For the text-containing cell, return its midpoint in (X, Y) coordinate format. 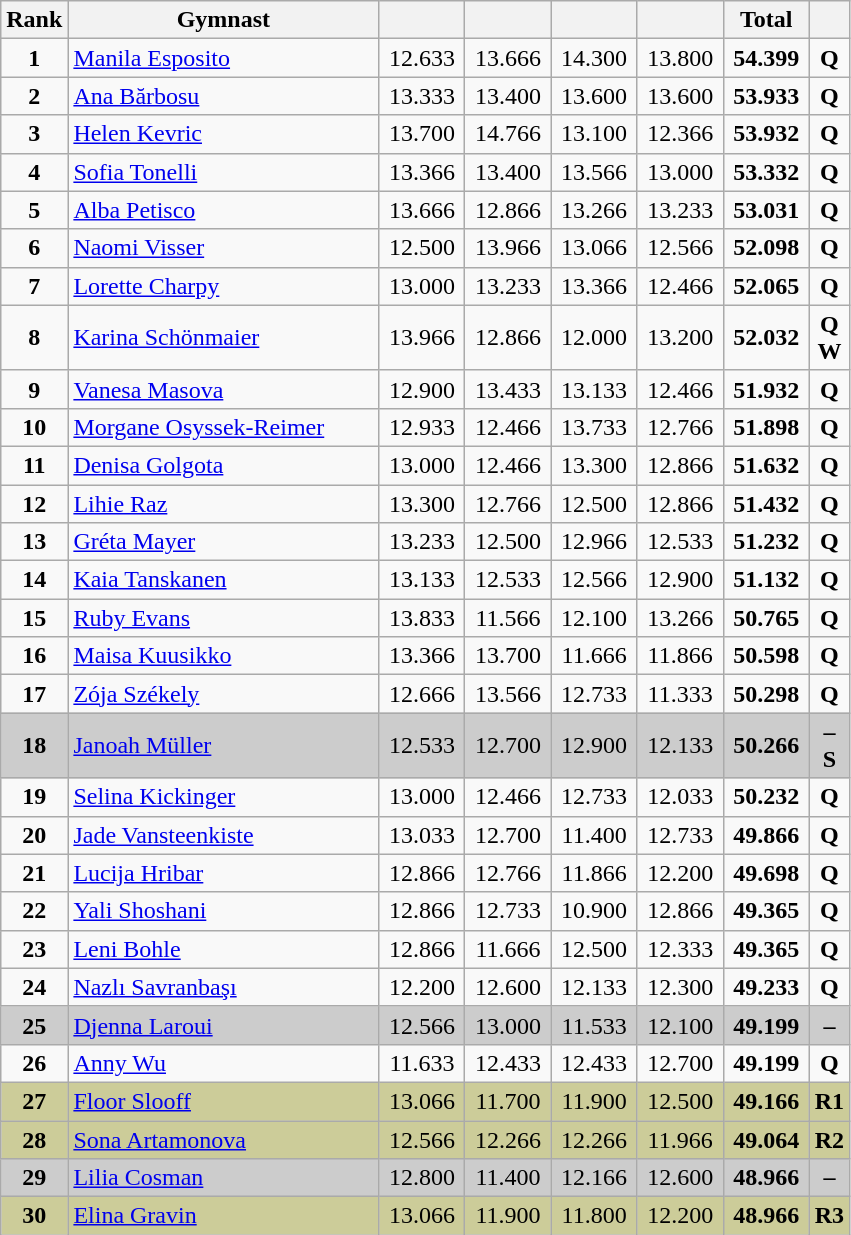
R1 (829, 1101)
5 (34, 210)
Kaia Tanskanen (224, 580)
14.300 (594, 58)
49.064 (766, 1139)
Ruby Evans (224, 618)
Manila Esposito (224, 58)
30 (34, 1216)
49.166 (766, 1101)
Lihie Raz (224, 503)
51.232 (766, 542)
13.800 (680, 58)
Selina Kickinger (224, 797)
12.333 (680, 949)
13.200 (680, 338)
Ana Bărbosu (224, 96)
Karina Schönmaier (224, 338)
13.033 (422, 835)
Lucija Hribar (224, 873)
Janoah Müller (224, 746)
12.666 (422, 694)
51.632 (766, 465)
14 (34, 580)
24 (34, 987)
28 (34, 1139)
17 (34, 694)
18 (34, 746)
12.366 (680, 134)
Jade Vansteenkiste (224, 835)
52.065 (766, 286)
Leni Bohle (224, 949)
Sofia Tonelli (224, 172)
13.100 (594, 134)
12.000 (594, 338)
Anny Wu (224, 1063)
50.232 (766, 797)
12.966 (594, 542)
14.766 (508, 134)
13.733 (594, 427)
21 (34, 873)
Maisa Kuusikko (224, 656)
Total (766, 20)
16 (34, 656)
50.598 (766, 656)
12.800 (422, 1178)
11.700 (508, 1101)
12.033 (680, 797)
7 (34, 286)
6 (34, 248)
13 (34, 542)
22 (34, 911)
50.298 (766, 694)
Sona Artamonova (224, 1139)
29 (34, 1178)
12.166 (594, 1178)
11 (34, 465)
51.932 (766, 389)
Nazlı Savranbaşı (224, 987)
11.633 (422, 1063)
51.898 (766, 427)
Alba Petisco (224, 210)
19 (34, 797)
Zója Székely (224, 694)
– S (829, 746)
11.966 (680, 1139)
11.566 (508, 618)
26 (34, 1063)
3 (34, 134)
50.266 (766, 746)
52.098 (766, 248)
54.399 (766, 58)
Djenna Laroui (224, 1025)
Lorette Charpy (224, 286)
Vanesa Masova (224, 389)
Denisa Golgota (224, 465)
20 (34, 835)
13.333 (422, 96)
12.300 (680, 987)
Floor Slooff (224, 1101)
4 (34, 172)
Helen Kevric (224, 134)
R2 (829, 1139)
51.132 (766, 580)
10.900 (594, 911)
1 (34, 58)
Lilia Cosman (224, 1178)
10 (34, 427)
Yali Shoshani (224, 911)
11.333 (680, 694)
53.031 (766, 210)
25 (34, 1025)
53.933 (766, 96)
Morgane Osyssek-Reimer (224, 427)
11.800 (594, 1216)
12.633 (422, 58)
49.866 (766, 835)
13.433 (508, 389)
49.698 (766, 873)
Elina Gravin (224, 1216)
Rank (34, 20)
Q W (829, 338)
49.233 (766, 987)
Gymnast (224, 20)
Gréta Mayer (224, 542)
12 (34, 503)
53.932 (766, 134)
Naomi Visser (224, 248)
51.432 (766, 503)
53.332 (766, 172)
27 (34, 1101)
15 (34, 618)
52.032 (766, 338)
50.765 (766, 618)
R3 (829, 1216)
11.533 (594, 1025)
2 (34, 96)
23 (34, 949)
13.833 (422, 618)
12.933 (422, 427)
9 (34, 389)
8 (34, 338)
